Capture the cell that displays the provided text and extract its (x, y) central coordinate. 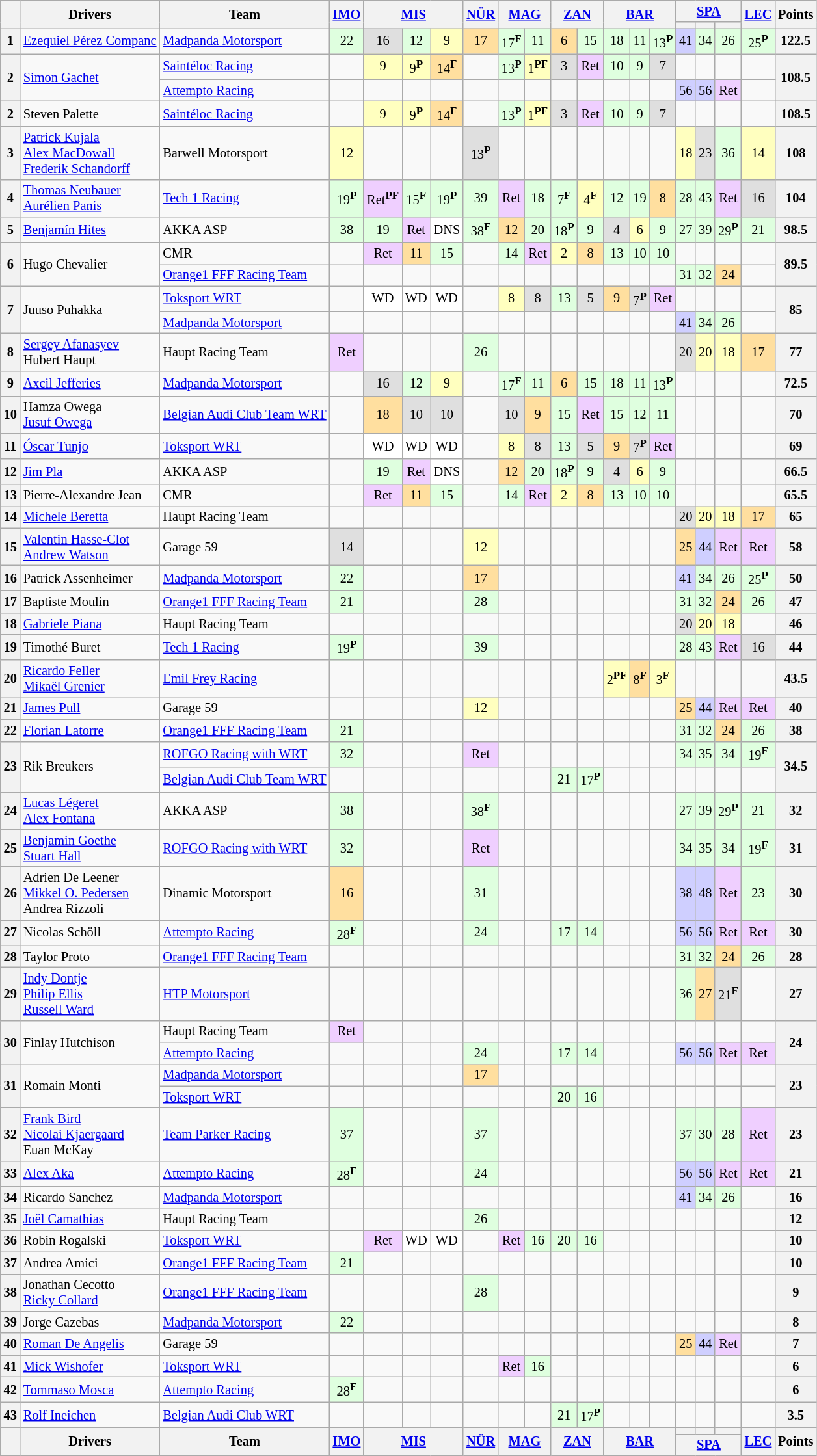
66.5 (796, 472)
Benjamín Hites (90, 229)
Mick Wishofer (90, 1366)
James Pull (90, 708)
Florian Latorre (90, 730)
Benjamin Goethe Stuart Hall (90, 848)
Timothé Buret (90, 648)
Taylor Proto (90, 957)
Thomas Neubauer Aurélien Panis (90, 198)
Axcil Jefferies (90, 384)
Dinamic Motorsport (245, 893)
Michele Beretta (90, 517)
72.5 (796, 384)
Roman De Angelis (90, 1344)
Valentin Hasse-Clot Andrew Watson (90, 547)
108 (796, 153)
47 (796, 602)
Gabriele Piana (90, 624)
Hugo Chevalier (90, 264)
33 (10, 1173)
Sergey Afanasyev Hubert Haupt (90, 352)
122.5 (796, 42)
Tommaso Mosca (90, 1389)
Rolf Ineichen (90, 1415)
50 (796, 579)
Patrick Assenheimer (90, 579)
7F (564, 198)
Team Parker Racing (245, 1134)
77 (796, 352)
70 (796, 415)
Joël Camathias (90, 1219)
58 (796, 547)
Steven Palette (90, 113)
Robin Rogalski (90, 1241)
34.5 (796, 767)
Patrick Kujala Alex MacDowall Frederik Schandorff (90, 153)
Jim Pla (90, 472)
Jorge Cazebas (90, 1322)
Belgian Audi Club WRT (245, 1415)
4F (590, 198)
Indy Dontje Philip Ellis Russell Ward (90, 994)
43.5 (796, 679)
104 (796, 198)
85 (796, 310)
Lucas Légeret Alex Fontana (90, 811)
Ricardo Sanchez (90, 1197)
Jonathan Cecotto Ricky Collard (90, 1293)
98.5 (796, 229)
8F (639, 679)
Emil Frey Racing (245, 679)
Ricardo Feller Mikaël Grenier (90, 679)
2PF (617, 679)
Pierre-Alexandre Jean (90, 496)
Alex Aka (90, 1173)
3.5 (796, 1415)
Finlay Hutchison (90, 1042)
48 (705, 893)
Baptiste Moulin (90, 602)
15F (416, 198)
21F (728, 994)
Barwell Motorsport (245, 153)
29 (10, 994)
Óscar Tunjo (90, 446)
Ezequiel Pérez Companc (90, 42)
Adrien De Leener Mikkel O. Pedersen Andrea Rizzoli (90, 893)
Andrea Amici (90, 1263)
65 (796, 517)
69 (796, 446)
Hamza Owega Jusuf Owega (90, 415)
Rik Breukers (90, 767)
HTP Motorsport (245, 994)
46 (796, 624)
3F (663, 679)
1 (10, 42)
Nicolas Schöll (90, 933)
42 (10, 1389)
Romain Monti (90, 1086)
RetPF (382, 198)
89.5 (796, 264)
Frank Bird Nicolai Kjaergaard Euan McKay (90, 1134)
65.5 (796, 496)
Simon Gachet (90, 78)
Juuso Puhakka (90, 310)
